Identify which cell holds the provided text, then report its (x, y) central coordinate. 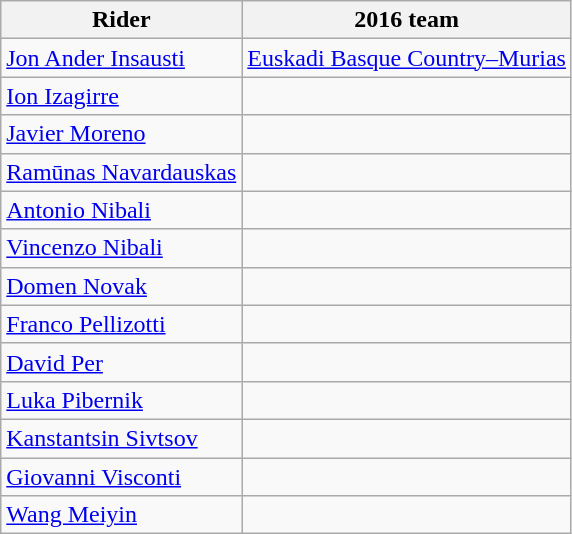
Wang Meiyin (122, 515)
Rider (122, 20)
Franco Pellizotti (122, 324)
Ramūnas Navardauskas (122, 172)
Domen Novak (122, 286)
Jon Ander Insausti (122, 58)
Vincenzo Nibali (122, 248)
David Per (122, 362)
Ion Izagirre (122, 96)
Kanstantsin Sivtsov (122, 438)
Luka Pibernik (122, 400)
Giovanni Visconti (122, 477)
Javier Moreno (122, 134)
2016 team (407, 20)
Euskadi Basque Country–Murias (407, 58)
Antonio Nibali (122, 210)
